Identify which cell holds the provided text, then report its [X, Y] central coordinate. 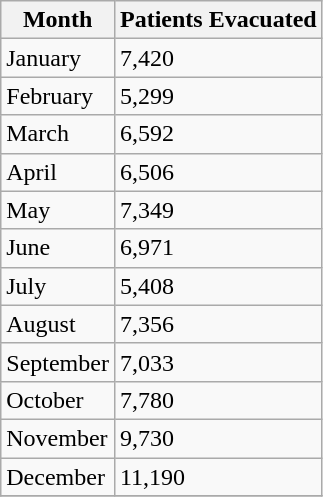
7,033 [218, 362]
11,190 [218, 477]
August [58, 324]
May [58, 210]
April [58, 172]
October [58, 400]
6,506 [218, 172]
June [58, 248]
January [58, 58]
7,356 [218, 324]
Month [58, 20]
November [58, 438]
September [58, 362]
7,780 [218, 400]
7,420 [218, 58]
December [58, 477]
July [58, 286]
6,592 [218, 134]
7,349 [218, 210]
February [58, 96]
5,408 [218, 286]
9,730 [218, 438]
March [58, 134]
6,971 [218, 248]
5,299 [218, 96]
Patients Evacuated [218, 20]
